Determine the [x, y] coordinate at the center of the cell enclosing the given text.  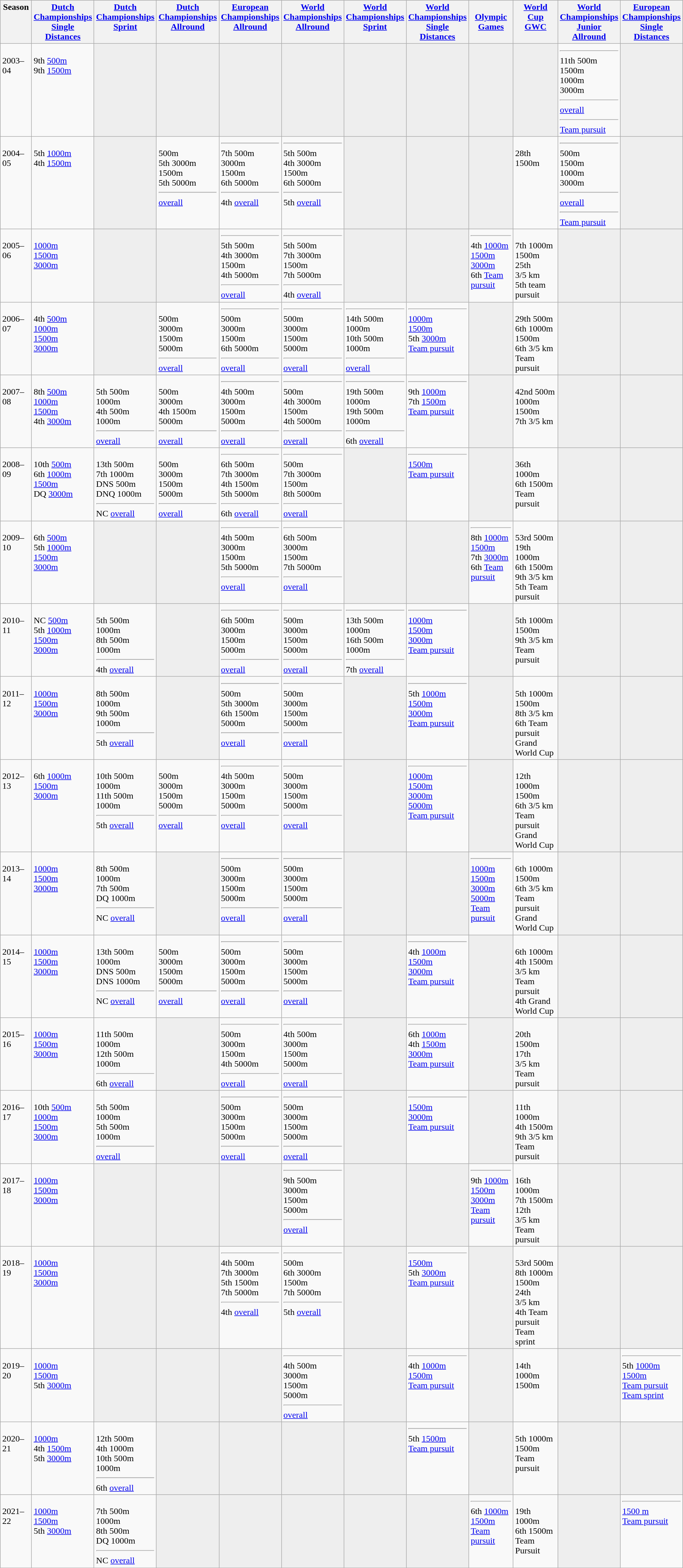
1000m 4th 1500m 5th 3000m [63, 1458]
5th 500m 7th 3000m 1500m 7th 5000m 4th overall [312, 265]
13th 500m 7th 1000m DNS 500m DNQ 1000m NC overall [126, 484]
European Championships Allround [250, 22]
6th 1000m 1500m 3000m [63, 806]
6th 500m 3000m 1500m 5000m overall [250, 640]
13th 500m 1000m DNS 500m DNS 1000m NC overall [126, 977]
7th 500m 1000m 8th 500m DQ 1000m NC overall [126, 1531]
500m 1500m 1000m 3000m overall Team pursuit [589, 183]
14th 1000m 1500m [536, 1385]
4th 500m 1000m 1500m 3000m [63, 338]
12th 500m 4th 1000m 10th 500m 1000m 6th overall [126, 1458]
20th 1500m 17th 3/5 km Team pursuit [536, 1054]
European Championships Single Distances [652, 22]
2003–04 [16, 90]
500m 4th 3000m 1500m 4th 5000m overall [312, 411]
2007–08 [16, 411]
500m 3000m 1500m 6th 5000m overall [250, 338]
2009–10 [16, 562]
NC 500m 5th 1000m 1500m 3000m [63, 640]
2018–19 [16, 1297]
2012–13 [16, 806]
5th 500m 4th 3000m 1500m 6th 5000m 5th overall [312, 183]
10th 500m 6th 1000m 1500m DQ 3000m [63, 484]
8th 1000m 1500m 7th 3000m 6th Team pursuit [491, 562]
2013–14 [16, 893]
Olympic Games [491, 22]
5th 1000m 1500m Team pursuit [536, 1458]
World Championships Allround [312, 22]
9th 500m 3000m 1500m 5000m overall [312, 1205]
2017–18 [16, 1205]
Season [16, 22]
500m 3000m 1500m 4th 5000m overall [250, 1054]
2019–20 [16, 1385]
World Championships Sprint [375, 22]
4th 1000m 1500m 3000m Team pursuit [437, 977]
6th 1000m 1500m Team pursuit [491, 1531]
Dutch Championships Single Distances [63, 22]
11th 500m 1000m 12th 500m 1000m 6th overall [126, 1054]
5th 500m 1000m 4th 500m 1000m overall [126, 411]
19th 500m 1000m 19th 500m 1000m 6th overall [375, 411]
2004–05 [16, 183]
500m 7th 3000m 1500m 8th 5000m overall [312, 484]
11th 500m 1500m 1000m 3000m overall Team pursuit [589, 90]
14th 500m 1000m 10th 500m 1000m overall [375, 338]
4th 1000m 1500m 3000m 6th Team pursuit [491, 265]
2008–09 [16, 484]
6th 500m 5th 1000m 1500m 3000m [63, 562]
7th 1000m 1500m 25th 3/5 km 5th team pursuit [536, 265]
19th 1000m 6th 1500m Team Pursuit [536, 1531]
10th 500m 1000m 1500m 3000m [63, 1127]
53rd 500m 19th 1000m 6th 1500m 9th 3/5 km 5th Team pursuit [536, 562]
2006–07 [16, 338]
29th 500m 6th 1000m 1500m 6th 3/5 km Team pursuit [536, 338]
500m 6th 3000m 1500m 7th 5000m 5th overall [312, 1297]
4th 500m 7th 3000m 5th 1500m 7th 5000m 4th overall [250, 1297]
5th 1000m 1500m Team pursuit Team sprint [652, 1385]
500m 5th 3000m 1500m 5th 5000m overall [188, 183]
6th 1000m 1500m 6th 3/5 km Team pursuit Grand World Cup [536, 893]
8th 500m 1000m 9th 500m 1000m 5th overall [126, 718]
16th 1000m 7th 1500m 12th 3/5 km Team pursuit [536, 1205]
500m 3000m 4th 1500m 5000m overall [188, 411]
2020–21 [16, 1458]
5th 1000m 1500m 9th 3/5 km Team pursuit [536, 640]
World Championships Junior Allround [589, 22]
6th 500m 3000m 1500m 7th 5000m overall [312, 562]
World Cup GWC [536, 22]
4th 1000m 1500m Team pursuit [437, 1385]
6th 1000m 4th 1500m 3/5 km Team pursuit 4th Grand World Cup [536, 977]
1500 m Team pursuit [652, 1531]
13th 500m 1000m 16th 500m 1000m 7th overall [375, 640]
5th 1000m 4th 1500m [63, 183]
World Championships Single Distances [437, 22]
9th 1000m 1500m 3000m Team pursuit [491, 1205]
5th 500m 1000m 5th 500m 1000m overall [126, 1127]
28th 1500m [536, 183]
2010–11 [16, 640]
2016–17 [16, 1127]
11th 1000m 4th 1500m 9th 3/5 km Team pursuit [536, 1127]
2011–12 [16, 718]
53rd 500m 8th 1000m 1500m 24th 3/5 km 4th Team pursuit Team sprint [536, 1297]
5th 1500m Team pursuit [437, 1458]
36th 1000m 6th 1500m Team pursuit [536, 484]
5th 500m 4th 3000m 1500m 4th 5000m overall [250, 265]
5th 500m 1000m 8th 500m 1000m 4th overall [126, 640]
500m 5th 3000m 6th 1500m 5000m overall [250, 718]
7th 500m 3000m 1500m 6th 5000m 4th overall [250, 183]
6th 500m 7th 3000m 4th 1500m 5th 5000m 6th overall [250, 484]
9th 500m 9th 1500m [63, 90]
1000m 1500m 5th 3000m Team pursuit [437, 338]
9th 1000m 7th 1500m Team pursuit [437, 411]
Dutch Championships Sprint [126, 22]
10th 500m 1000m 11th 500m 1000m 5th overall [126, 806]
1500m 5th 3000m Team pursuit [437, 1297]
2005–06 [16, 265]
1500m 3000m Team pursuit [437, 1127]
2015–16 [16, 1054]
Dutch Championships Allround [188, 22]
8th 500m 1000m 1500m 4th 3000m [63, 411]
6th 1000m 4th 1500m 3000m Team pursuit [437, 1054]
4th 500m 3000m 1500m 5th 5000m overall [250, 562]
5th 1000m 1500m 8th 3/5 km 6th Team pursuit Grand World Cup [536, 718]
42nd 500m 1000m 1500m 7th 3/5 km [536, 411]
1500m Team pursuit [437, 484]
8th 500m 1000m 7th 500m DQ 1000m NC overall [126, 893]
12th 1000m 1500m 6th 3/5 km Team pursuit Grand World Cup [536, 806]
2021–22 [16, 1531]
1000m 1500m 3000m Team pursuit [437, 640]
5th 1000m 1500m 3000m Team pursuit [437, 718]
2014–15 [16, 977]
